For the text-containing cell, return its midpoint in (x, y) coordinate format. 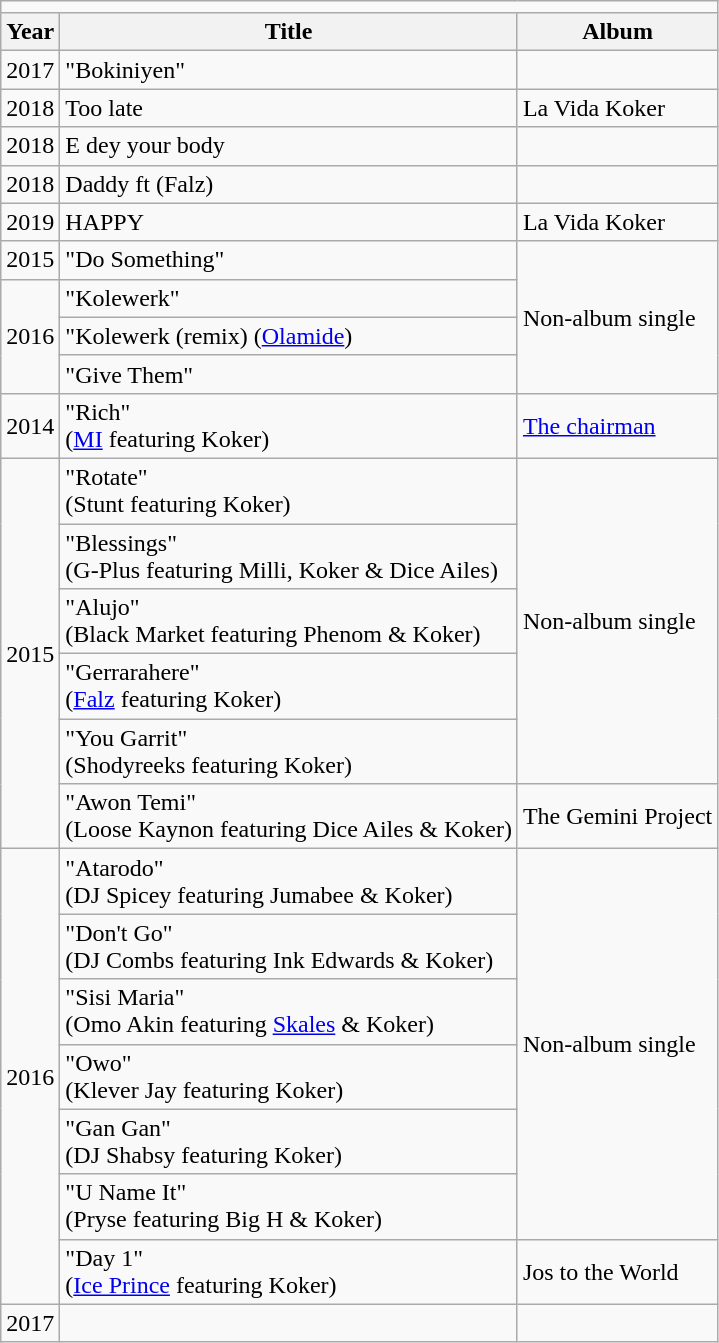
"Kolewerk (remix) (Olamide) (289, 336)
The Gemini Project (617, 816)
"Owo" (Klever Jay featuring Koker) (289, 1076)
"Sisi Maria" (Omo Akin featuring Skales & Koker) (289, 1012)
2014 (30, 426)
"Atarodo" (DJ Spicey featuring Jumabee & Koker) (289, 882)
Jos to the World (617, 1272)
2019 (30, 222)
HAPPY (289, 222)
"Don't Go" (DJ Combs featuring Ink Edwards & Koker) (289, 946)
Album (617, 32)
"Bokiniyen" (289, 70)
Title (289, 32)
"Awon Temi" (Loose Kaynon featuring Dice Ailes & Koker) (289, 816)
"Blessings" (G-Plus featuring Milli, Koker & Dice Ailes) (289, 556)
"Give Them" (289, 374)
"You Garrit" (Shodyreeks featuring Koker) (289, 752)
"Alujo" (Black Market featuring Phenom & Koker) (289, 622)
"Gan Gan" (DJ Shabsy featuring Koker) (289, 1142)
"Do Something" (289, 260)
Daddy ft (Falz) (289, 184)
"Kolewerk" (289, 298)
"Day 1" (Ice Prince featuring Koker) (289, 1272)
"Gerrarahere" (Falz featuring Koker) (289, 686)
Year (30, 32)
The chairman (617, 426)
"Rotate" (Stunt featuring Koker) (289, 490)
Too late (289, 108)
"U Name It" (Pryse featuring Big H & Koker) (289, 1206)
"Rich" (MI featuring Koker) (289, 426)
E dey your body (289, 146)
